Return the (X, Y) coordinate for the center point of the cell that contains the specified text.  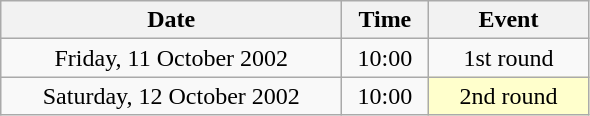
Event (508, 20)
2nd round (508, 96)
Date (172, 20)
Saturday, 12 October 2002 (172, 96)
Time (385, 20)
1st round (508, 58)
Friday, 11 October 2002 (172, 58)
